Find where the given text appears and provide that cell's center as [x, y] coordinate. 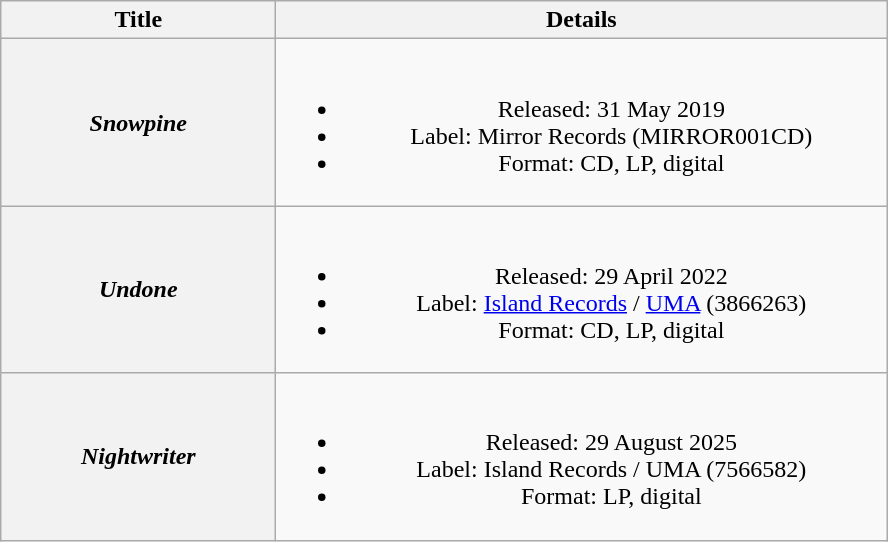
Nightwriter [138, 456]
Snowpine [138, 122]
Released: 31 May 2019Label: Mirror Records (MIRROR001CD)Format: CD, LP, digital [582, 122]
Released: 29 August 2025Label: Island Records / UMA (7566582)Format: LP, digital [582, 456]
Title [138, 20]
Released: 29 April 2022Label: Island Records / UMA (3866263)Format: CD, LP, digital [582, 290]
Undone [138, 290]
Details [582, 20]
